Extract the (X, Y) coordinate from the center of the cell holding the provided text.  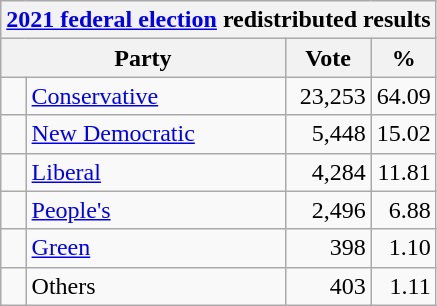
4,284 (328, 172)
5,448 (328, 134)
403 (328, 286)
23,253 (328, 96)
11.81 (404, 172)
6.88 (404, 210)
Liberal (156, 172)
Vote (328, 58)
% (404, 58)
Others (156, 286)
Conservative (156, 96)
1.11 (404, 286)
Party (143, 58)
64.09 (404, 96)
People's (156, 210)
1.10 (404, 248)
15.02 (404, 134)
Green (156, 248)
New Democratic (156, 134)
2021 federal election redistributed results (218, 20)
2,496 (328, 210)
398 (328, 248)
